Provide the [x, y] coordinate of the cell's center where the given text is located.  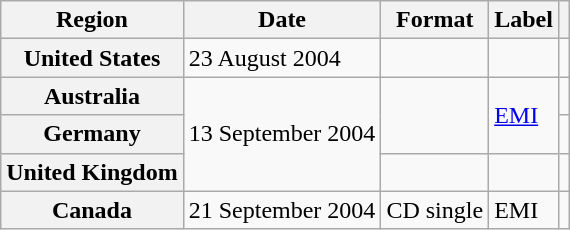
Date [282, 20]
United Kingdom [92, 172]
CD single [435, 210]
21 September 2004 [282, 210]
Australia [92, 96]
Canada [92, 210]
Germany [92, 134]
Format [435, 20]
United States [92, 58]
13 September 2004 [282, 134]
Label [524, 20]
23 August 2004 [282, 58]
Region [92, 20]
